Return the (X, Y) coordinate for the center point of the cell that contains the specified text.  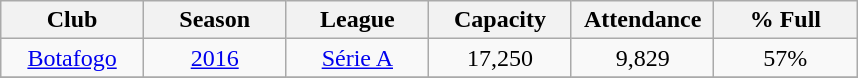
Club (72, 20)
57% (786, 58)
League (358, 20)
Season (214, 20)
Botafogo (72, 58)
% Full (786, 20)
17,250 (500, 58)
2016 (214, 58)
Capacity (500, 20)
9,829 (642, 58)
Série A (358, 58)
Attendance (642, 20)
